Scan for the cell matching the given text and deliver its (X, Y) coordinate at center. 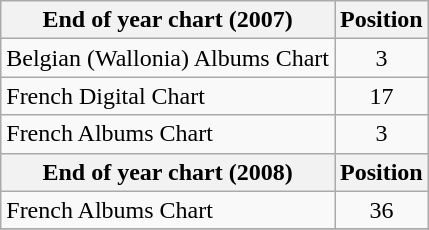
End of year chart (2008) (168, 172)
36 (381, 210)
Belgian (Wallonia) Albums Chart (168, 58)
17 (381, 96)
End of year chart (2007) (168, 20)
French Digital Chart (168, 96)
